Determine the [X, Y] coordinate at the center of the cell enclosing the given text.  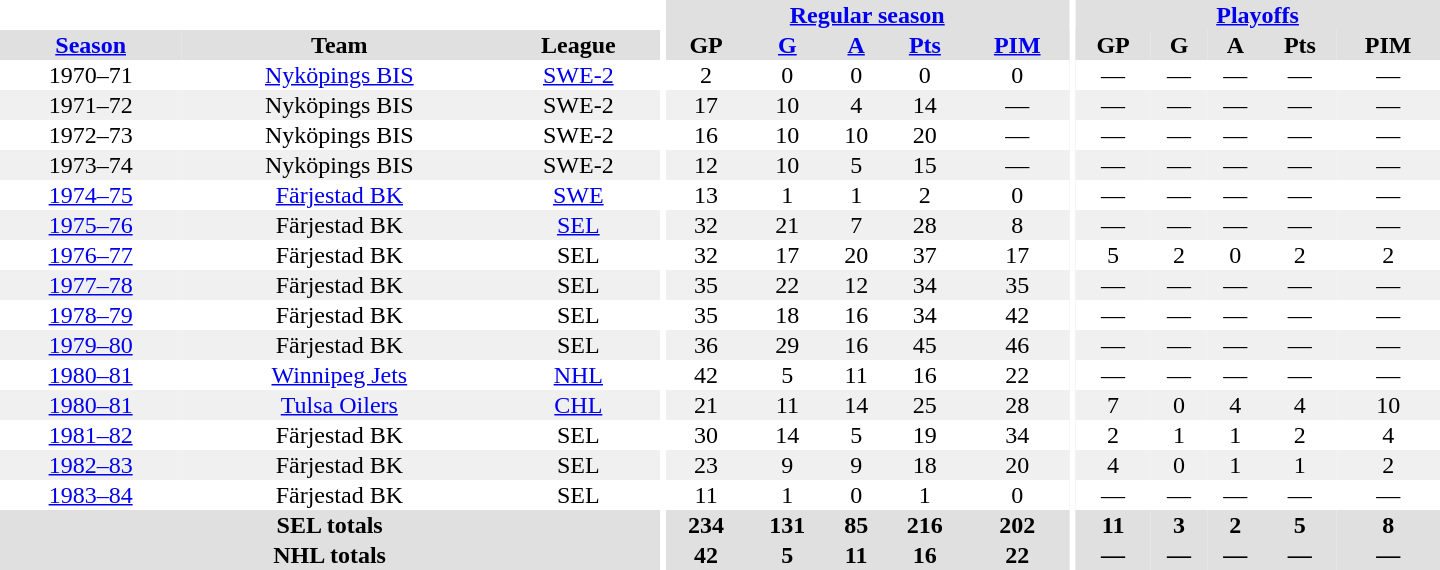
131 [788, 525]
1970–71 [90, 75]
234 [706, 525]
1977–78 [90, 285]
Regular season [867, 15]
1981–82 [90, 435]
NHL [578, 375]
46 [1018, 345]
Winnipeg Jets [339, 375]
216 [924, 525]
1982–83 [90, 465]
Tulsa Oilers [339, 405]
1975–76 [90, 225]
25 [924, 405]
85 [856, 525]
1983–84 [90, 495]
37 [924, 255]
45 [924, 345]
Team [339, 45]
SWE [578, 195]
202 [1018, 525]
30 [706, 435]
29 [788, 345]
1973–74 [90, 165]
36 [706, 345]
19 [924, 435]
1976–77 [90, 255]
1972–73 [90, 135]
1974–75 [90, 195]
League [578, 45]
15 [924, 165]
1978–79 [90, 315]
3 [1179, 525]
Playoffs [1258, 15]
CHL [578, 405]
13 [706, 195]
NHL totals [330, 555]
1971–72 [90, 105]
1979–80 [90, 345]
SEL totals [330, 525]
23 [706, 465]
Season [90, 45]
